Capture the cell that displays the provided text and extract its (x, y) central coordinate. 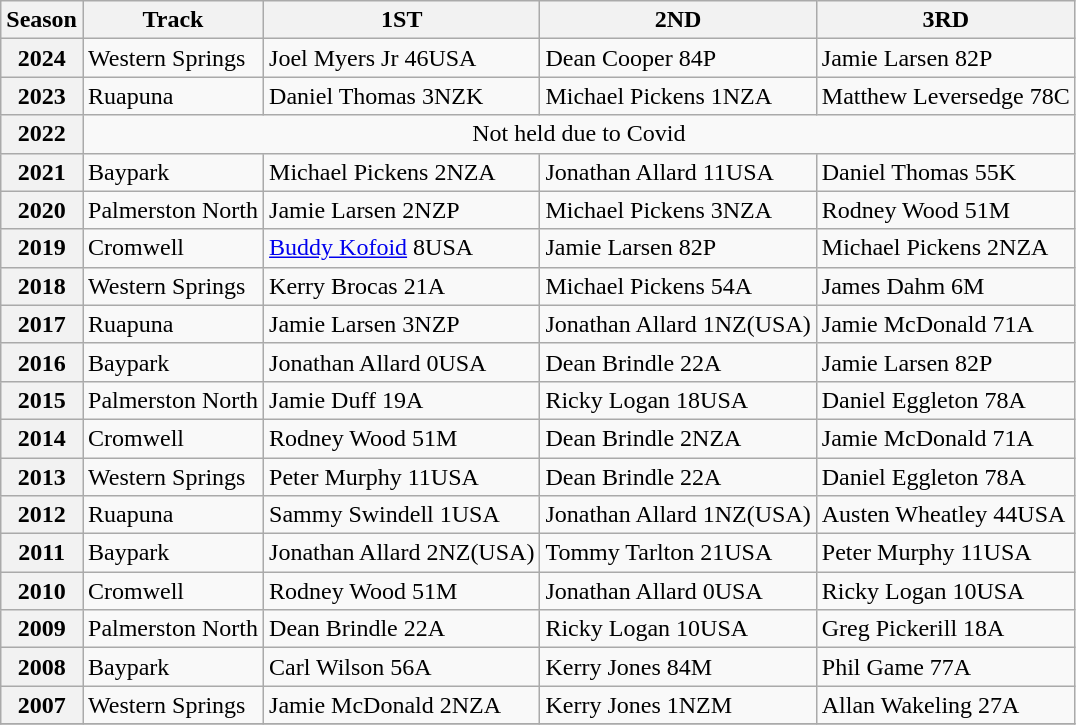
Dean Cooper 84P (678, 58)
2008 (42, 667)
2018 (42, 286)
Kerry Brocas 21A (402, 286)
2011 (42, 553)
2024 (42, 58)
Jamie Larsen 2NZP (402, 210)
Kerry Jones 1NZM (678, 705)
Dean Brindle 2NZA (678, 438)
2014 (42, 438)
Daniel Thomas 55K (946, 172)
Phil Game 77A (946, 667)
Carl Wilson 56A (402, 667)
Kerry Jones 84M (678, 667)
2020 (42, 210)
Buddy Kofoid 8USA (402, 248)
Jonathan Allard 2NZ(USA) (402, 553)
James Dahm 6M (946, 286)
2007 (42, 705)
2017 (42, 324)
Jonathan Allard 11USA (678, 172)
Jamie Duff 19A (402, 400)
2021 (42, 172)
Michael Pickens 1NZA (678, 96)
2023 (42, 96)
2016 (42, 362)
Joel Myers Jr 46USA (402, 58)
Season (42, 20)
1ST (402, 20)
2009 (42, 629)
2022 (42, 134)
Track (172, 20)
Greg Pickerill 18A (946, 629)
Sammy Swindell 1USA (402, 515)
2019 (42, 248)
2013 (42, 477)
Ricky Logan 18USA (678, 400)
Michael Pickens 54A (678, 286)
Matthew Leversedge 78C (946, 96)
Michael Pickens 3NZA (678, 210)
Tommy Tarlton 21USA (678, 553)
Not held due to Covid (578, 134)
2ND (678, 20)
2012 (42, 515)
2010 (42, 591)
3RD (946, 20)
Jamie Larsen 3NZP (402, 324)
Austen Wheatley 44USA (946, 515)
Daniel Thomas 3NZK (402, 96)
Jamie McDonald 2NZA (402, 705)
2015 (42, 400)
Allan Wakeling 27A (946, 705)
